Extract the (X, Y) coordinate from the center of the cell holding the provided text.  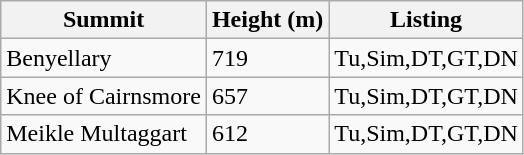
Knee of Cairnsmore (104, 96)
Summit (104, 20)
Benyellary (104, 58)
Height (m) (267, 20)
Meikle Multaggart (104, 134)
657 (267, 96)
Listing (426, 20)
612 (267, 134)
719 (267, 58)
